Provide the [x, y] coordinate of the cell's center where the given text is located.  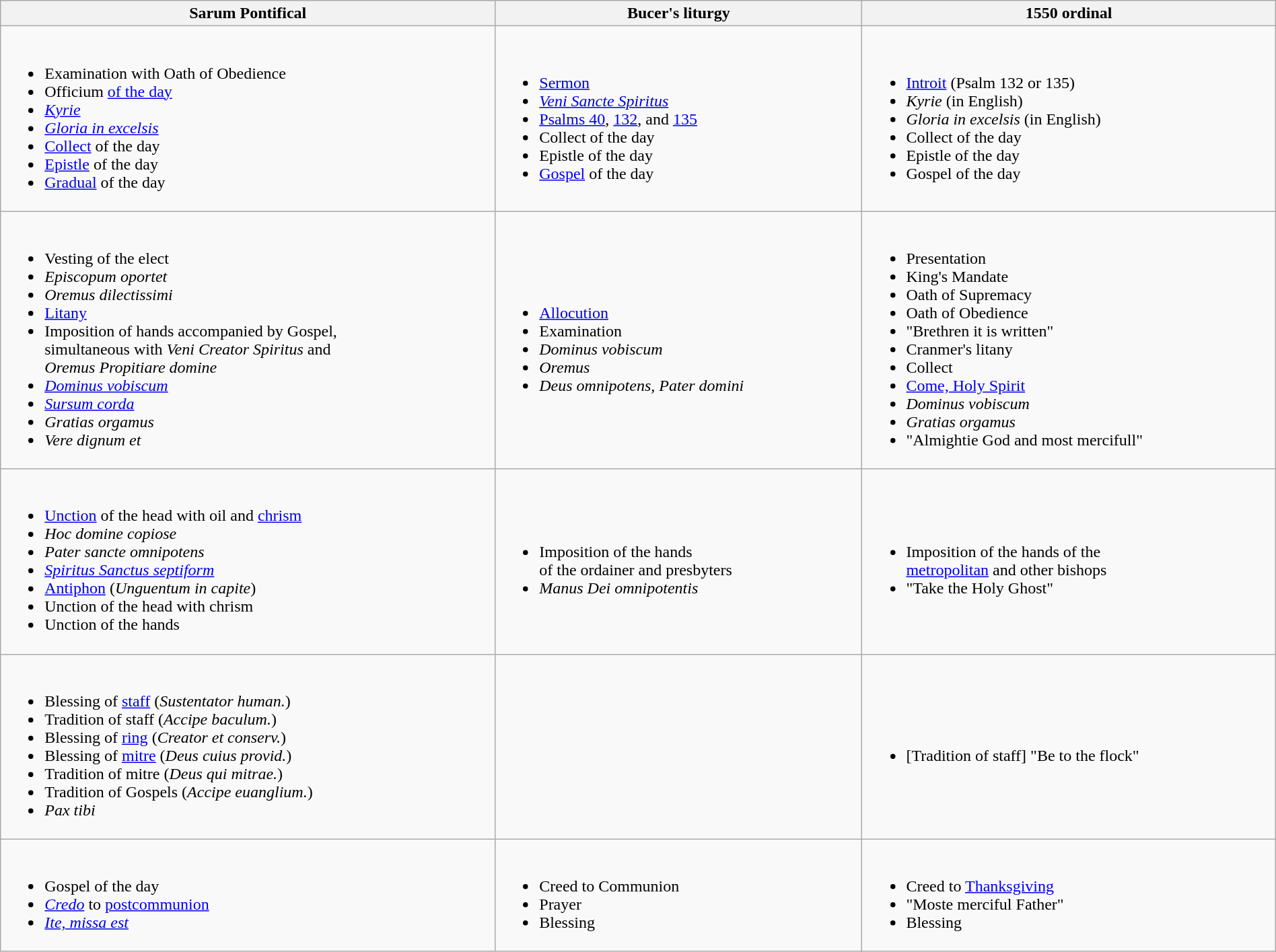
Gospel of the dayCredo to postcommunionIte, missa est [248, 895]
1550 ordinal [1069, 13]
Imposition of the handsof the ordainer and presbytersManus Dei omnipotentis [678, 561]
Creed to Thanksgiving"Moste merciful Father"Blessing [1069, 895]
Introit (Psalm 132 or 135)Kyrie (in English)Gloria in excelsis (in English)Collect of the dayEpistle of the dayGospel of the day [1069, 118]
Bucer's liturgy [678, 13]
Imposition of the hands of themetropolitan and other bishops"Take the Holy Ghost" [1069, 561]
AllocutionExaminationDominus vobiscumOremusDeus omnipotens, Pater domini [678, 340]
Sarum Pontifical [248, 13]
[Tradition of staff] "Be to the flock" [1069, 747]
SermonVeni Sancte SpiritusPsalms 40, 132, and 135Collect of the dayEpistle of the dayGospel of the day [678, 118]
Creed to CommunionPrayerBlessing [678, 895]
Examination with Oath of ObedienceOfficium of the dayKyrieGloria in excelsisCollect of the dayEpistle of the dayGradual of the day [248, 118]
